Provide the (x, y) coordinate of the cell's center where the given text is located.  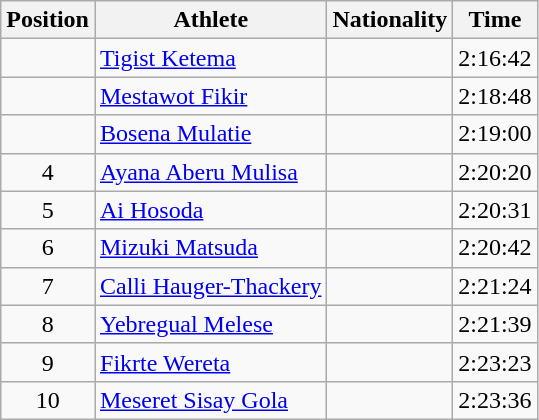
Fikrte Wereta (210, 362)
6 (48, 248)
Position (48, 20)
Yebregual Melese (210, 324)
8 (48, 324)
2:18:48 (495, 96)
2:21:39 (495, 324)
2:20:42 (495, 248)
2:23:23 (495, 362)
2:16:42 (495, 58)
Mizuki Matsuda (210, 248)
Tigist Ketema (210, 58)
5 (48, 210)
Ai Hosoda (210, 210)
Time (495, 20)
10 (48, 400)
Calli Hauger-Thackery (210, 286)
2:21:24 (495, 286)
Meseret Sisay Gola (210, 400)
Bosena Mulatie (210, 134)
Athlete (210, 20)
Nationality (390, 20)
2:19:00 (495, 134)
2:23:36 (495, 400)
Ayana Aberu Mulisa (210, 172)
9 (48, 362)
7 (48, 286)
4 (48, 172)
Mestawot Fikir (210, 96)
2:20:20 (495, 172)
2:20:31 (495, 210)
